Detect which cell encompasses the target text, then output its (X, Y) center coordinate. 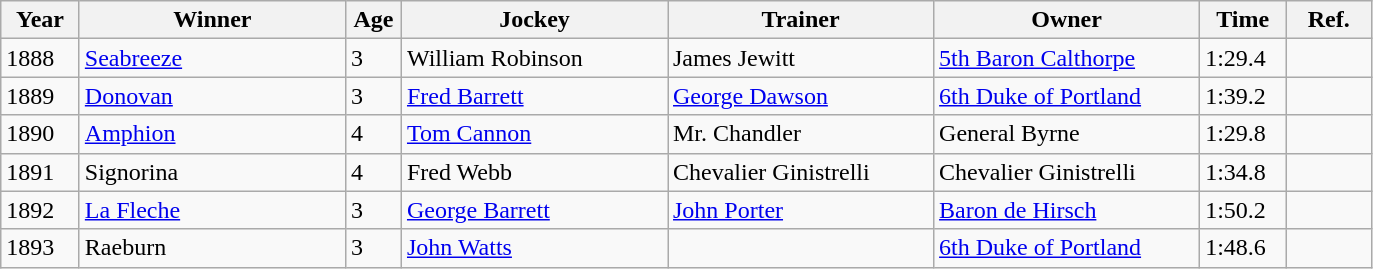
Age (373, 20)
1:29.4 (1243, 58)
1:48.6 (1243, 248)
Raeburn (212, 248)
Winner (212, 20)
La Fleche (212, 210)
1890 (40, 134)
Signorina (212, 172)
Fred Barrett (534, 96)
1:39.2 (1243, 96)
George Barrett (534, 210)
General Byrne (1067, 134)
1:29.8 (1243, 134)
Amphion (212, 134)
1892 (40, 210)
5th Baron Calthorpe (1067, 58)
Tom Cannon (534, 134)
1891 (40, 172)
Ref. (1329, 20)
John Watts (534, 248)
Trainer (801, 20)
1888 (40, 58)
1:50.2 (1243, 210)
Jockey (534, 20)
Baron de Hirsch (1067, 210)
John Porter (801, 210)
Time (1243, 20)
George Dawson (801, 96)
Seabreeze (212, 58)
William Robinson (534, 58)
Owner (1067, 20)
1889 (40, 96)
Donovan (212, 96)
Fred Webb (534, 172)
1893 (40, 248)
1:34.8 (1243, 172)
James Jewitt (801, 58)
Year (40, 20)
Mr. Chandler (801, 134)
